Extract the (x, y) coordinate from the center of the cell holding the provided text.  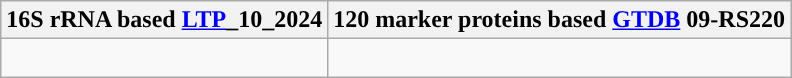
120 marker proteins based GTDB 09-RS220 (560, 20)
16S rRNA based LTP_10_2024 (164, 20)
